Search for the cell housing the specified text and yield its [X, Y] center coordinate. 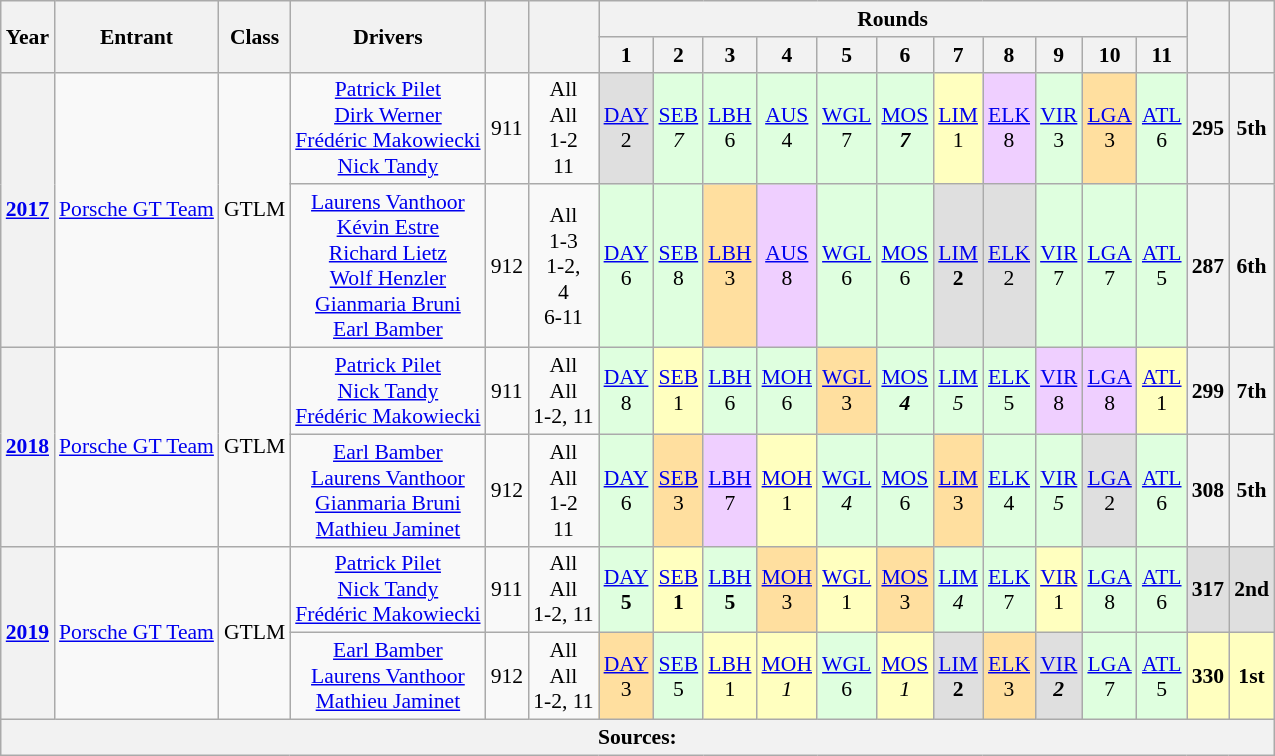
LIM3 [958, 490]
MOS7 [904, 128]
VIR3 [1058, 128]
ELK4 [1009, 490]
ATL1 [1162, 392]
2 [678, 55]
2018 [28, 448]
SEB3 [678, 490]
VIR7 [1058, 266]
MOS3 [904, 590]
11 [1162, 55]
WGL4 [846, 490]
308 [1208, 490]
DAY8 [626, 392]
DAY3 [626, 676]
ELK7 [1009, 590]
7 [958, 55]
7th [1252, 392]
LBH7 [730, 490]
LIM4 [958, 590]
WGL1 [846, 590]
317 [1208, 590]
MOS1 [904, 676]
299 [1208, 392]
Sources: [638, 738]
Year [28, 36]
1 [626, 55]
Entrant [136, 36]
1st [1252, 676]
Rounds [893, 19]
10 [1109, 55]
6th [1252, 266]
2017 [28, 210]
LGA2 [1109, 490]
SEB5 [678, 676]
Laurens Vanthoor Kévin Estre Richard Lietz Wolf Henzler Gianmaria Bruni Earl Bamber [388, 266]
MOH6 [788, 392]
Patrick Pilet Dirk Werner Frédéric Makowiecki Nick Tandy [388, 128]
VIR2 [1058, 676]
SEB8 [678, 266]
WGL3 [846, 392]
ELK3 [1009, 676]
9 [1058, 55]
SEB7 [678, 128]
2nd [1252, 590]
Class [254, 36]
MOH3 [788, 590]
VIR1 [1058, 590]
295 [1208, 128]
4 [788, 55]
Earl Bamber Laurens Vanthoor Mathieu Jaminet [388, 676]
DAY5 [626, 590]
ELK8 [1009, 128]
AUS4 [788, 128]
VIR8 [1058, 392]
330 [1208, 676]
Drivers [388, 36]
LBH3 [730, 266]
LGA3 [1109, 128]
LIM1 [958, 128]
2019 [28, 632]
8 [1009, 55]
287 [1208, 266]
AUS8 [788, 266]
ELK5 [1009, 392]
6 [904, 55]
Earl Bamber Laurens Vanthoor Gianmaria Bruni Mathieu Jaminet [388, 490]
MOS4 [904, 392]
ELK2 [1009, 266]
VIR5 [1058, 490]
3 [730, 55]
WGL7 [846, 128]
LBH1 [730, 676]
DAY2 [626, 128]
LIM5 [958, 392]
LBH5 [730, 590]
5 [846, 55]
All1-31-2,46-11 [563, 266]
